Pinpoint the cell where the given text exists, returning its (x, y) midpoint coordinate. 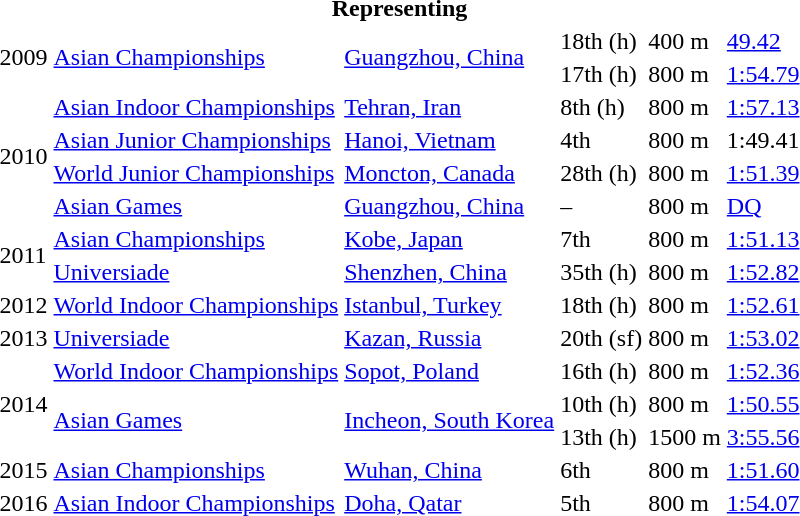
Kobe, Japan (450, 239)
Tehran, Iran (450, 107)
13th (h) (602, 437)
20th (sf) (602, 338)
10th (h) (602, 404)
Kazan, Russia (450, 338)
35th (h) (602, 272)
Sopot, Poland (450, 371)
Incheon, South Korea (450, 420)
1500 m (685, 437)
– (602, 206)
Moncton, Canada (450, 173)
4th (602, 140)
World Junior Championships (196, 173)
Hanoi, Vietnam (450, 140)
28th (h) (602, 173)
8th (h) (602, 107)
7th (602, 239)
17th (h) (602, 74)
Istanbul, Turkey (450, 305)
400 m (685, 41)
16th (h) (602, 371)
6th (602, 470)
Asian Junior Championships (196, 140)
Wuhan, China (450, 470)
Shenzhen, China (450, 272)
Asian Indoor Championships (196, 107)
